For the text-containing cell, return its midpoint in [x, y] coordinate format. 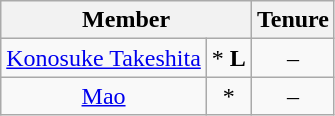
* L [228, 58]
Konosuke Takeshita [104, 58]
Tenure [292, 20]
Member [126, 20]
Mao [104, 96]
* [228, 96]
